Identify which cell holds the provided text, then report its [X, Y] central coordinate. 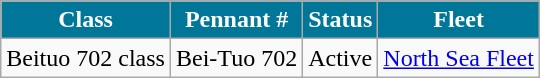
Fleet [459, 20]
Pennant # [236, 20]
Active [340, 58]
North Sea Fleet [459, 58]
Bei-Tuo 702 [236, 58]
Beituo 702 class [86, 58]
Status [340, 20]
Class [86, 20]
